Output the (x, y) coordinate of the center of the cell containing the given text.  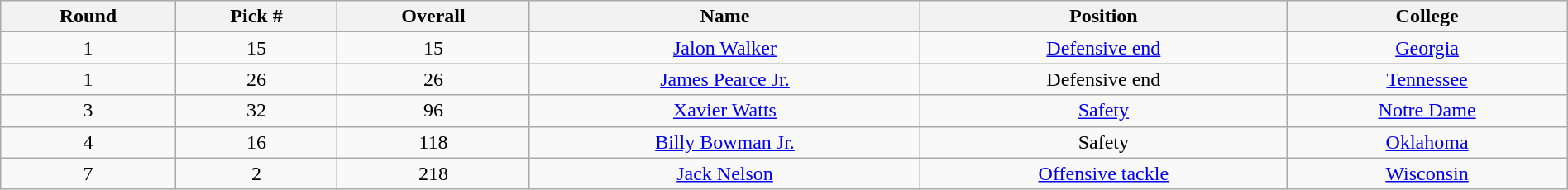
4 (88, 142)
Name (724, 17)
Offensive tackle (1103, 173)
218 (433, 173)
Xavier Watts (724, 111)
2 (256, 173)
Jack Nelson (724, 173)
16 (256, 142)
Overall (433, 17)
Georgia (1427, 48)
Notre Dame (1427, 111)
7 (88, 173)
32 (256, 111)
College (1427, 17)
Tennessee (1427, 79)
Round (88, 17)
Pick # (256, 17)
Billy Bowman Jr. (724, 142)
James Pearce Jr. (724, 79)
Position (1103, 17)
96 (433, 111)
Jalon Walker (724, 48)
118 (433, 142)
Wisconsin (1427, 173)
3 (88, 111)
Oklahoma (1427, 142)
